Return [X, Y] of the center of cell containing provided text 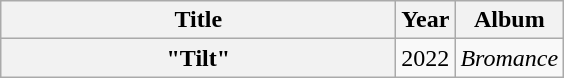
2022 [426, 58]
Year [426, 20]
Bromance [510, 58]
Title [198, 20]
"Tilt" [198, 58]
Album [510, 20]
